Detect which cell encompasses the target text, then output its [X, Y] center coordinate. 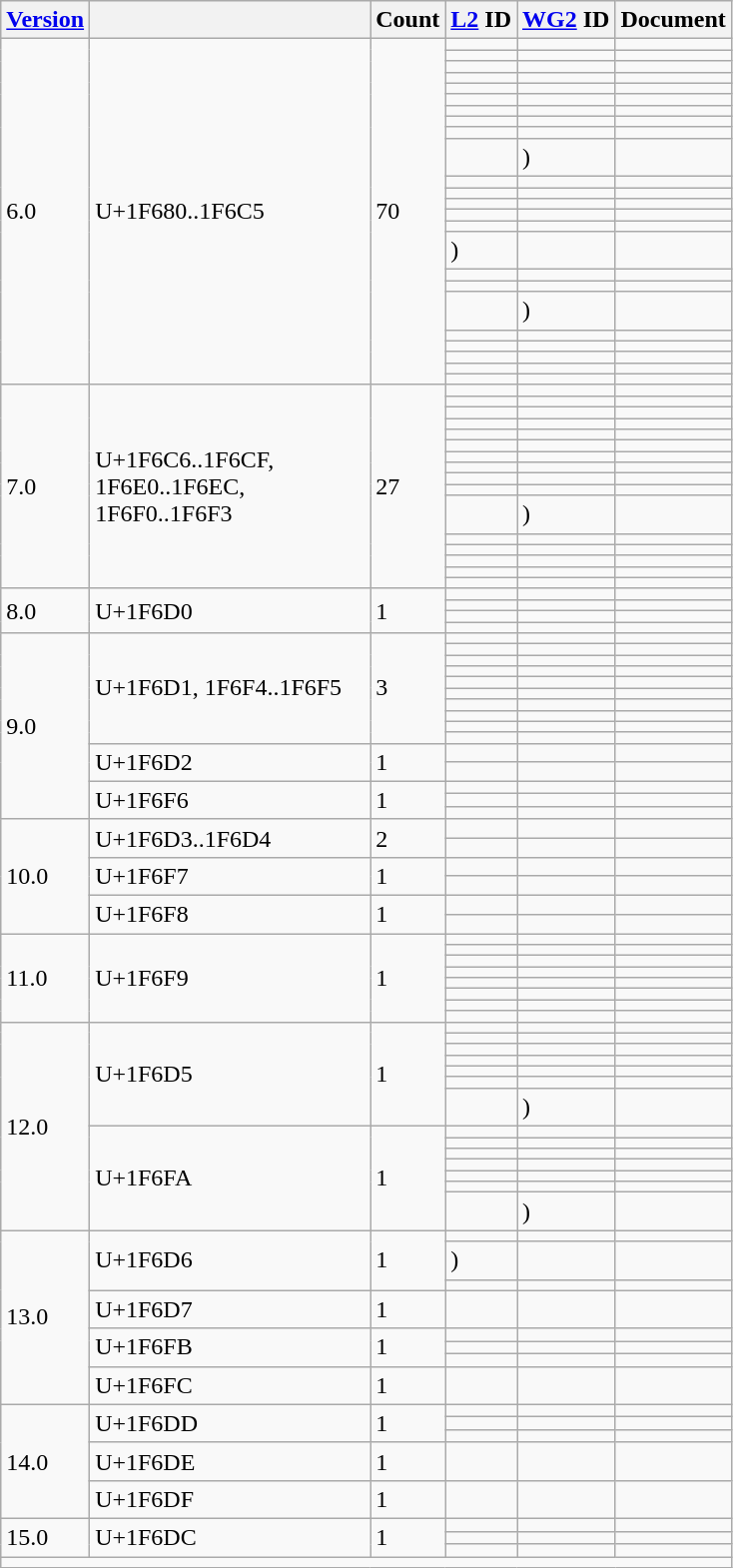
U+1F6D5 [230, 1074]
U+1F6D2 [230, 762]
Count [407, 20]
7.0 [46, 486]
U+1F6F9 [230, 977]
U+1F6F7 [230, 876]
U+1F6DF [230, 1499]
L2 ID [481, 20]
U+1F6D0 [230, 610]
11.0 [46, 977]
70 [407, 212]
U+1F6DC [230, 1537]
U+1F6DE [230, 1461]
U+1F6D6 [230, 1260]
15.0 [46, 1537]
Document [673, 20]
U+1F6D1, 1F6F4..1F6F5 [230, 689]
27 [407, 486]
6.0 [46, 212]
U+1F6D7 [230, 1309]
U+1F6D3..1F6D4 [230, 838]
U+1F6C6..1F6CF, 1F6E0..1F6EC, 1F6F0..1F6F3 [230, 486]
13.0 [46, 1317]
U+1F680..1F6C5 [230, 212]
Version [46, 20]
U+1F6FB [230, 1347]
U+1F6FC [230, 1385]
14.0 [46, 1461]
WG2 ID [566, 20]
U+1F6F6 [230, 800]
9.0 [46, 727]
U+1F6DD [230, 1423]
U+1F6F8 [230, 914]
2 [407, 838]
U+1F6FA [230, 1177]
8.0 [46, 610]
10.0 [46, 876]
3 [407, 689]
12.0 [46, 1127]
